From the cell containing the given text, extract its center point as (X, Y) coordinate. 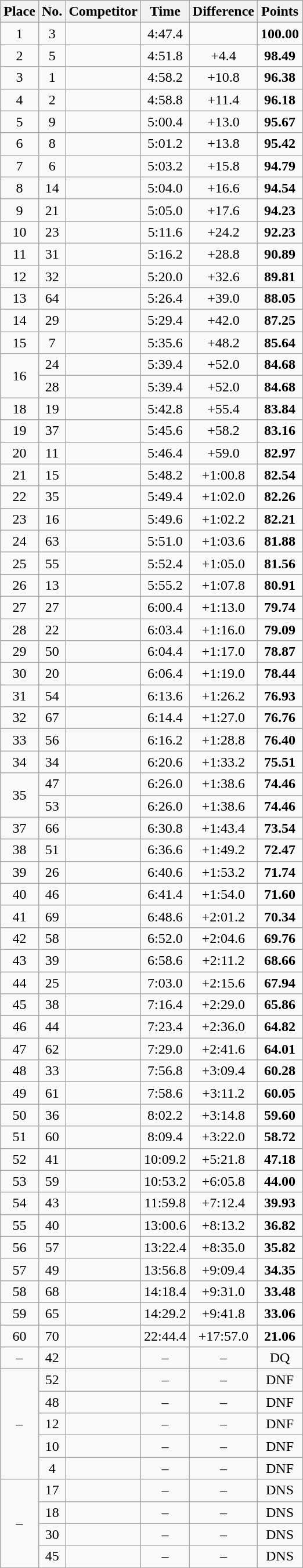
+1:28.8 (223, 740)
13:22.4 (165, 1247)
7:23.4 (165, 1027)
95.42 (280, 144)
5:49.6 (165, 519)
67.94 (280, 983)
4:58.8 (165, 100)
+55.4 (223, 409)
4:47.4 (165, 34)
+17.6 (223, 210)
+1:16.0 (223, 629)
5:16.2 (165, 254)
+2:11.2 (223, 960)
6:14.4 (165, 718)
7:56.8 (165, 1071)
+9:09.4 (223, 1269)
Time (165, 12)
11:59.8 (165, 1203)
+1:27.0 (223, 718)
+13.0 (223, 122)
+1:26.2 (223, 696)
+2:04.6 (223, 938)
+1:13.0 (223, 607)
75.51 (280, 762)
82.97 (280, 453)
+16.6 (223, 188)
87.25 (280, 321)
5:03.2 (165, 166)
+1:17.0 (223, 652)
5:04.0 (165, 188)
+5:21.8 (223, 1159)
+1:00.8 (223, 475)
+15.8 (223, 166)
+7:12.4 (223, 1203)
71.74 (280, 872)
34.35 (280, 1269)
96.38 (280, 78)
No. (52, 12)
+1:54.0 (223, 894)
7:03.0 (165, 983)
5:11.6 (165, 232)
+2:29.0 (223, 1005)
Place (20, 12)
58.72 (280, 1137)
5:42.8 (165, 409)
81.56 (280, 563)
33.48 (280, 1291)
6:48.6 (165, 916)
66 (52, 828)
78.44 (280, 674)
96.18 (280, 100)
5:52.4 (165, 563)
+48.2 (223, 343)
82.21 (280, 519)
6:13.6 (165, 696)
5:00.4 (165, 122)
+1:43.4 (223, 828)
5:48.2 (165, 475)
83.16 (280, 431)
65.86 (280, 1005)
6:04.4 (165, 652)
+3:22.0 (223, 1137)
13:56.8 (165, 1269)
6:16.2 (165, 740)
71.60 (280, 894)
5:35.6 (165, 343)
6:41.4 (165, 894)
5:49.4 (165, 497)
82.54 (280, 475)
89.81 (280, 277)
94.54 (280, 188)
+4.4 (223, 56)
13:00.6 (165, 1225)
5:05.0 (165, 210)
+3:09.4 (223, 1071)
6:40.6 (165, 872)
6:30.8 (165, 828)
22:44.4 (165, 1335)
8:09.4 (165, 1137)
36 (52, 1115)
+42.0 (223, 321)
4:58.2 (165, 78)
83.84 (280, 409)
7:29.0 (165, 1049)
36.82 (280, 1225)
+8:35.0 (223, 1247)
76.93 (280, 696)
39.93 (280, 1203)
35.82 (280, 1247)
63 (52, 541)
5:51.0 (165, 541)
81.88 (280, 541)
+1:03.6 (223, 541)
95.67 (280, 122)
76.40 (280, 740)
+32.6 (223, 277)
65 (52, 1313)
+28.8 (223, 254)
69 (52, 916)
+1:02.0 (223, 497)
+3:14.8 (223, 1115)
6:58.6 (165, 960)
68.66 (280, 960)
6:00.4 (165, 607)
+1:05.0 (223, 563)
61 (52, 1093)
5:55.2 (165, 585)
69.76 (280, 938)
5:26.4 (165, 299)
5:20.0 (165, 277)
78.87 (280, 652)
+13.8 (223, 144)
98.49 (280, 56)
+2:15.6 (223, 983)
67 (52, 718)
DQ (280, 1358)
17 (52, 1490)
21.06 (280, 1335)
Competitor (103, 12)
80.91 (280, 585)
+59.0 (223, 453)
100.00 (280, 34)
+9:31.0 (223, 1291)
+17:57.0 (223, 1335)
6:20.6 (165, 762)
5:45.6 (165, 431)
+2:36.0 (223, 1027)
92.23 (280, 232)
60.05 (280, 1093)
14:29.2 (165, 1313)
94.23 (280, 210)
90.89 (280, 254)
+1:02.2 (223, 519)
72.47 (280, 850)
+24.2 (223, 232)
6:36.6 (165, 850)
7:16.4 (165, 1005)
60.28 (280, 1071)
+2:41.6 (223, 1049)
+1:19.0 (223, 674)
33.06 (280, 1313)
44.00 (280, 1181)
8:02.2 (165, 1115)
+6:05.8 (223, 1181)
6:03.4 (165, 629)
68 (52, 1291)
7:58.6 (165, 1093)
6:52.0 (165, 938)
79.74 (280, 607)
70 (52, 1335)
73.54 (280, 828)
10:09.2 (165, 1159)
+1:33.2 (223, 762)
+11.4 (223, 100)
10:53.2 (165, 1181)
+9:41.8 (223, 1313)
62 (52, 1049)
+1:07.8 (223, 585)
59.60 (280, 1115)
+58.2 (223, 431)
+1:49.2 (223, 850)
76.76 (280, 718)
+2:01.2 (223, 916)
82.26 (280, 497)
+39.0 (223, 299)
64.01 (280, 1049)
88.05 (280, 299)
+10.8 (223, 78)
+3:11.2 (223, 1093)
94.79 (280, 166)
+8:13.2 (223, 1225)
79.09 (280, 629)
64.82 (280, 1027)
Difference (223, 12)
Points (280, 12)
+1:53.2 (223, 872)
47.18 (280, 1159)
5:29.4 (165, 321)
64 (52, 299)
5:01.2 (165, 144)
14:18.4 (165, 1291)
70.34 (280, 916)
4:51.8 (165, 56)
6:06.4 (165, 674)
85.64 (280, 343)
5:46.4 (165, 453)
